Output the [X, Y] coordinate of the center of the cell containing the given text.  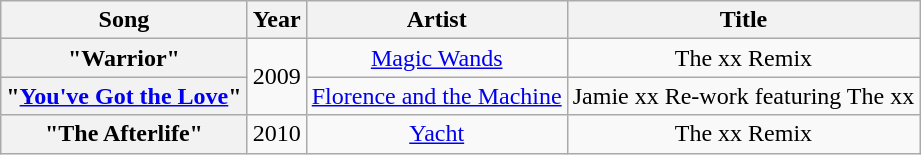
Florence and the Machine [436, 96]
Year [276, 20]
Yacht [436, 134]
Song [124, 20]
2010 [276, 134]
"You've Got the Love" [124, 96]
Magic Wands [436, 58]
"Warrior" [124, 58]
"The Afterlife" [124, 134]
Artist [436, 20]
2009 [276, 77]
Jamie xx Re-work featuring The xx [744, 96]
Title [744, 20]
